Locate the cell with the specified text and output its (X, Y) center coordinate. 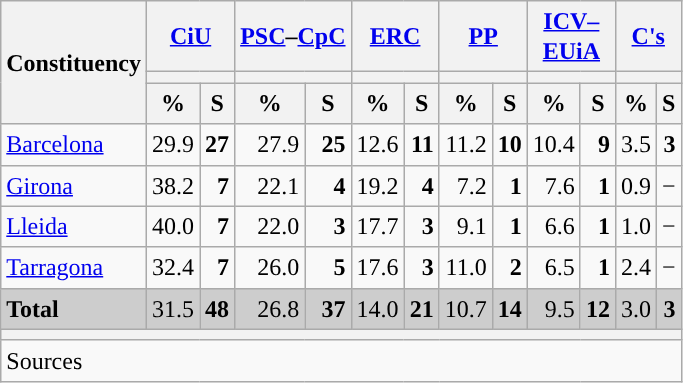
14 (510, 308)
17.6 (378, 268)
22.1 (270, 186)
6.6 (554, 226)
6.5 (554, 268)
12.6 (378, 144)
PP (483, 36)
7.2 (466, 186)
Total (74, 308)
1.0 (636, 226)
11 (422, 144)
Sources (341, 360)
26.8 (270, 308)
7.6 (554, 186)
21 (422, 308)
26.0 (270, 268)
0.9 (636, 186)
C's (648, 36)
12 (598, 308)
2.4 (636, 268)
14.0 (378, 308)
27 (218, 144)
9.5 (554, 308)
Tarragona (74, 268)
11.0 (466, 268)
40.0 (172, 226)
9.1 (466, 226)
3.5 (636, 144)
22.0 (270, 226)
Lleida (74, 226)
11.2 (466, 144)
37 (328, 308)
29.9 (172, 144)
CiU (190, 36)
27.9 (270, 144)
PSC–CpC (293, 36)
10.4 (554, 144)
ERC (395, 36)
9 (598, 144)
3.0 (636, 308)
2 (510, 268)
25 (328, 144)
38.2 (172, 186)
19.2 (378, 186)
10.7 (466, 308)
48 (218, 308)
32.4 (172, 268)
Girona (74, 186)
5 (328, 268)
17.7 (378, 226)
Constituency (74, 62)
10 (510, 144)
31.5 (172, 308)
ICV–EUiA (571, 36)
Barcelona (74, 144)
